Extract the [x, y] coordinate from the center of the cell holding the provided text.  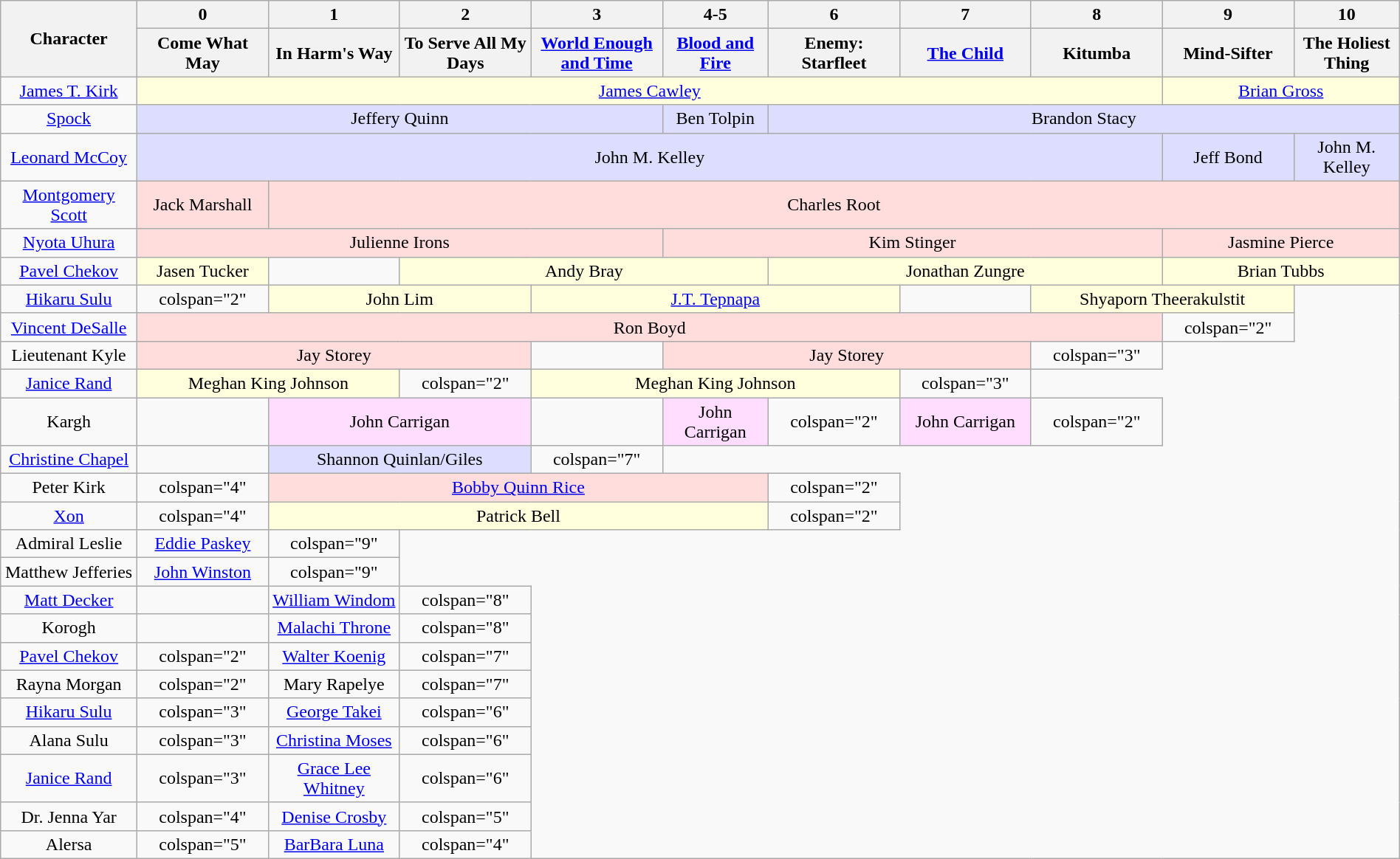
Shannon Quinlan/Giles [399, 460]
9 [1228, 15]
The Child [965, 53]
Kitumba [1097, 53]
Ben Tolpin [715, 119]
Shyaporn Theerakulstit [1162, 299]
3 [597, 15]
Mary Rapelye [334, 684]
Alersa [69, 844]
Enemy: Starfleet [834, 53]
Matthew Jefferies [69, 572]
Jasmine Pierce [1280, 243]
Julienne Irons [400, 243]
Xon [69, 516]
Alana Sulu [69, 740]
Admiral Leslie [69, 544]
Andy Bray [583, 271]
James T. Kirk [69, 91]
Lieutenant Kyle [69, 355]
Christina Moses [334, 740]
Christine Chapel [69, 460]
William Windom [334, 600]
James Cawley [650, 91]
George Takei [334, 712]
Ron Boyd [650, 327]
Grace Lee Whitney [334, 778]
6 [834, 15]
Matt Decker [69, 600]
Jeffery Quinn [400, 119]
Jeff Bond [1228, 156]
Leonard McCoy [69, 156]
Eddie Paskey [203, 544]
Character [69, 38]
In Harm's Way [334, 53]
1 [334, 15]
To Serve All My Days [465, 53]
7 [965, 15]
8 [1097, 15]
Kargh [69, 421]
Denise Crosby [334, 816]
The Holiest Thing [1347, 53]
Bobby Quinn Rice [518, 488]
World Enough and Time [597, 53]
Jonathan Zungre [965, 271]
0 [203, 15]
Korogh [69, 628]
Malachi Throne [334, 628]
Patrick Bell [518, 516]
10 [1347, 15]
J.T. Tepnapa [715, 299]
Montgomery Scott [69, 205]
Rayna Morgan [69, 684]
Walter Koenig [334, 656]
Peter Kirk [69, 488]
BarBara Luna [334, 844]
Kim Stinger [913, 243]
Blood and Fire [715, 53]
Spock [69, 119]
Brandon Stacy [1084, 119]
Nyota Uhura [69, 243]
Mind-Sifter [1228, 53]
Come What May [203, 53]
Jack Marshall [203, 205]
Jasen Tucker [203, 271]
John Lim [399, 299]
4-5 [715, 15]
Dr. Jenna Yar [69, 816]
Charles Root [834, 205]
2 [465, 15]
John Winston [203, 572]
Vincent DeSalle [69, 327]
Brian Gross [1280, 91]
Brian Tubbs [1280, 271]
